Capture the cell that displays the provided text and extract its (X, Y) central coordinate. 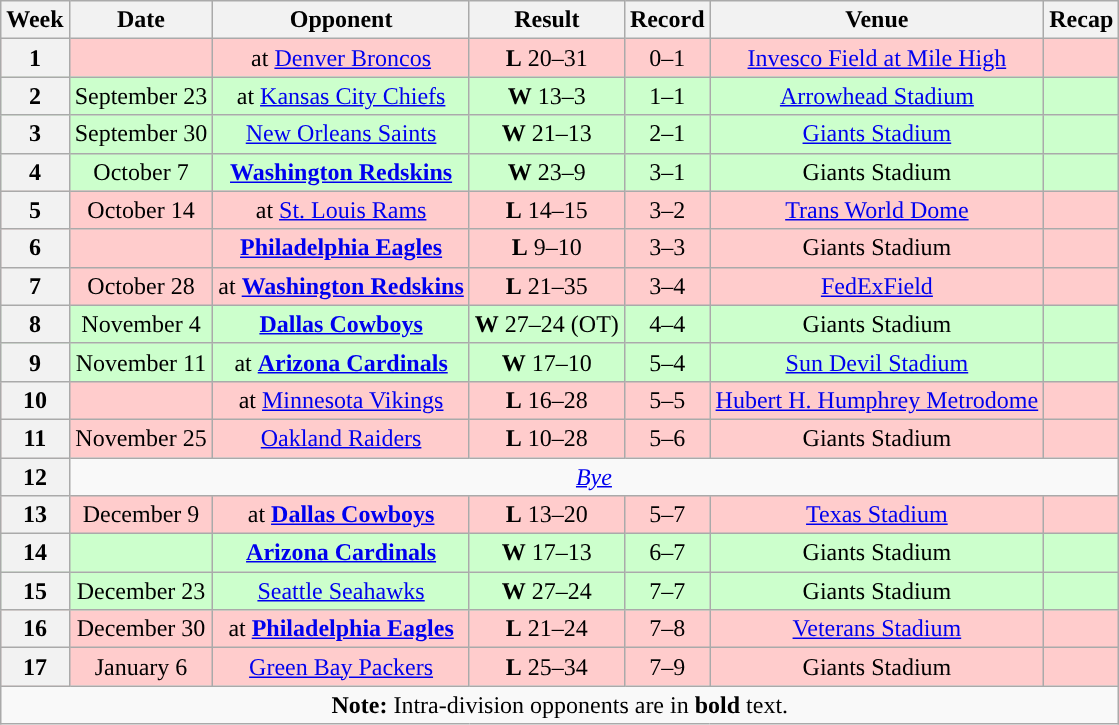
L 16–28 (546, 400)
1 (35, 58)
3–3 (667, 248)
at Philadelphia Eagles (341, 629)
Recap (1082, 20)
Sun Devil Stadium (877, 362)
4–4 (667, 324)
Bye (594, 477)
2 (35, 96)
FedExField (877, 286)
W 17–10 (546, 362)
16 (35, 629)
Note: Intra-division opponents are in bold text. (560, 705)
W 27–24 (OT) (546, 324)
January 6 (141, 667)
Washington Redskins (341, 172)
7–8 (667, 629)
New Orleans Saints (341, 134)
Hubert H. Humphrey Metrodome (877, 400)
5 (35, 210)
5–5 (667, 400)
Dallas Cowboys (341, 324)
W 27–24 (546, 591)
W 23–9 (546, 172)
Veterans Stadium (877, 629)
5–7 (667, 515)
L 10–28 (546, 438)
Texas Stadium (877, 515)
1–1 (667, 96)
Date (141, 20)
L 9–10 (546, 248)
December 23 (141, 591)
3–1 (667, 172)
3 (35, 134)
Week (35, 20)
17 (35, 667)
6–7 (667, 553)
at Washington Redskins (341, 286)
15 (35, 591)
Oakland Raiders (341, 438)
October 14 (141, 210)
November 25 (141, 438)
Trans World Dome (877, 210)
Seattle Seahawks (341, 591)
4 (35, 172)
at Minnesota Vikings (341, 400)
8 (35, 324)
7–9 (667, 667)
W 13–3 (546, 96)
November 11 (141, 362)
November 4 (141, 324)
3–4 (667, 286)
Venue (877, 20)
0–1 (667, 58)
at Kansas City Chiefs (341, 96)
Green Bay Packers (341, 667)
at Denver Broncos (341, 58)
Opponent (341, 20)
at St. Louis Rams (341, 210)
Invesco Field at Mile High (877, 58)
7–7 (667, 591)
Result (546, 20)
L 25–34 (546, 667)
at Arizona Cardinals (341, 362)
Record (667, 20)
Arizona Cardinals (341, 553)
L 14–15 (546, 210)
L 21–24 (546, 629)
W 21–13 (546, 134)
September 30 (141, 134)
2–1 (667, 134)
10 (35, 400)
Arrowhead Stadium (877, 96)
11 (35, 438)
9 (35, 362)
December 30 (141, 629)
5–6 (667, 438)
September 23 (141, 96)
October 7 (141, 172)
L 20–31 (546, 58)
L 21–35 (546, 286)
13 (35, 515)
at Dallas Cowboys (341, 515)
W 17–13 (546, 553)
October 28 (141, 286)
12 (35, 477)
5–4 (667, 362)
6 (35, 248)
December 9 (141, 515)
L 13–20 (546, 515)
7 (35, 286)
14 (35, 553)
Philadelphia Eagles (341, 248)
3–2 (667, 210)
